Locate the cell with the specified text and output its (x, y) center coordinate. 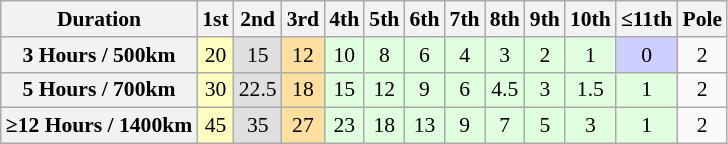
13 (424, 126)
20 (216, 55)
22.5 (258, 90)
1.5 (590, 90)
3rd (304, 19)
2nd (258, 19)
7th (465, 19)
5 (545, 126)
1st (216, 19)
45 (216, 126)
6th (424, 19)
8th (505, 19)
8 (384, 55)
23 (344, 126)
Pole (702, 19)
≥12 Hours / 1400km (99, 126)
10th (590, 19)
5 Hours / 700km (99, 90)
4.5 (505, 90)
35 (258, 126)
3 Hours / 500km (99, 55)
27 (304, 126)
≤11th (647, 19)
10 (344, 55)
9th (545, 19)
4 (465, 55)
4th (344, 19)
Duration (99, 19)
0 (647, 55)
7 (505, 126)
5th (384, 19)
30 (216, 90)
